Capture the cell that displays the provided text and extract its (X, Y) central coordinate. 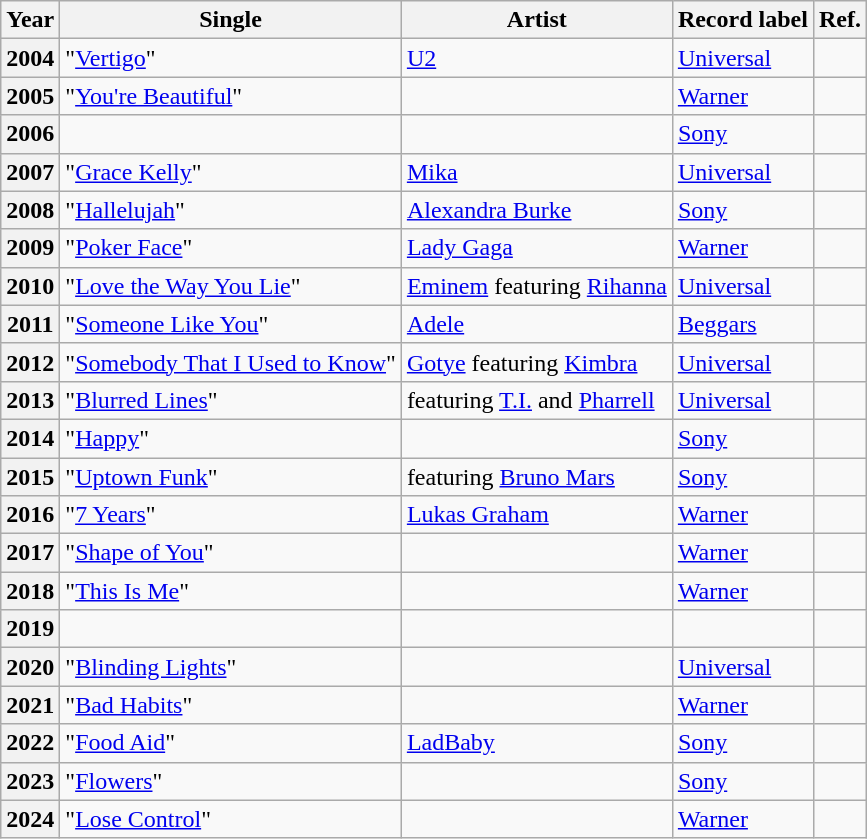
"Vertigo" (231, 58)
"Flowers" (231, 781)
"Blinding Lights" (231, 667)
Mika (536, 172)
"Uptown Funk" (231, 477)
"7 Years" (231, 515)
"Lose Control" (231, 819)
"Happy" (231, 438)
Artist (536, 20)
2012 (30, 362)
"Love the Way You Lie" (231, 286)
Single (231, 20)
2015 (30, 477)
2018 (30, 591)
Alexandra Burke (536, 210)
Gotye featuring Kimbra (536, 362)
2010 (30, 286)
2024 (30, 819)
Adele (536, 324)
2023 (30, 781)
Lady Gaga (536, 248)
"Hallelujah" (231, 210)
2022 (30, 743)
2007 (30, 172)
2016 (30, 515)
2009 (30, 248)
Lukas Graham (536, 515)
2019 (30, 629)
Record label (742, 20)
"Somebody That I Used to Know" (231, 362)
2006 (30, 134)
Year (30, 20)
2011 (30, 324)
featuring Bruno Mars (536, 477)
featuring T.I. and Pharrell (536, 400)
2020 (30, 667)
LadBaby (536, 743)
2014 (30, 438)
Eminem featuring Rihanna (536, 286)
"Poker Face" (231, 248)
2005 (30, 96)
2008 (30, 210)
"Food Aid" (231, 743)
2021 (30, 705)
Ref. (840, 20)
"This Is Me" (231, 591)
"Blurred Lines" (231, 400)
"Grace Kelly" (231, 172)
U2 (536, 58)
2017 (30, 553)
"You're Beautiful" (231, 96)
2004 (30, 58)
2013 (30, 400)
"Someone Like You" (231, 324)
Beggars (742, 324)
"Shape of You" (231, 553)
"Bad Habits" (231, 705)
